Identify which cell holds the provided text, then report its (x, y) central coordinate. 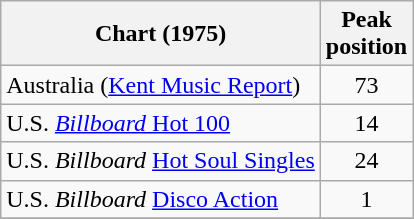
Peakposition (366, 34)
73 (366, 85)
Chart (1975) (161, 34)
U.S. Billboard Disco Action (161, 199)
U.S. Billboard Hot Soul Singles (161, 161)
Australia (Kent Music Report) (161, 85)
1 (366, 199)
24 (366, 161)
14 (366, 123)
U.S. Billboard Hot 100 (161, 123)
